Output the [x, y] coordinate of the center of the cell containing the given text.  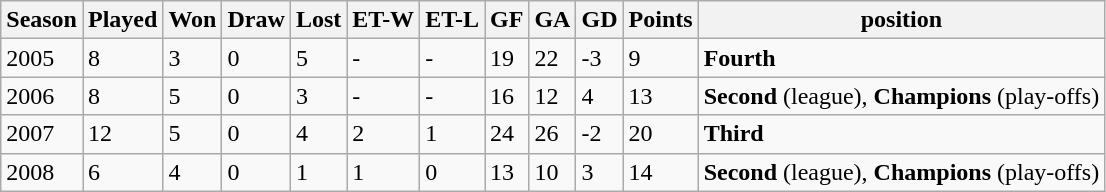
-3 [600, 58]
GD [600, 20]
Fourth [902, 58]
Played [122, 20]
Third [902, 134]
9 [660, 58]
6 [122, 172]
2007 [42, 134]
position [902, 20]
GF [507, 20]
2008 [42, 172]
20 [660, 134]
26 [552, 134]
2006 [42, 96]
GA [552, 20]
2 [384, 134]
10 [552, 172]
Lost [318, 20]
2005 [42, 58]
Won [192, 20]
14 [660, 172]
ET-W [384, 20]
-2 [600, 134]
22 [552, 58]
24 [507, 134]
19 [507, 58]
16 [507, 96]
Points [660, 20]
ET-L [452, 20]
Season [42, 20]
Draw [256, 20]
